Scan for the cell matching the given text and deliver its (X, Y) coordinate at center. 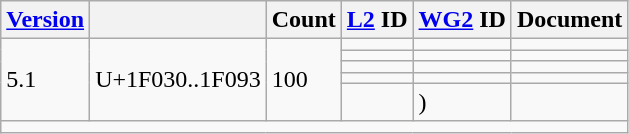
L2 ID (377, 20)
Version (46, 20)
U+1F030..1F093 (178, 80)
Count (304, 20)
) (462, 102)
WG2 ID (462, 20)
Document (569, 20)
100 (304, 80)
5.1 (46, 80)
